Scan for the cell matching the given text and deliver its (X, Y) coordinate at center. 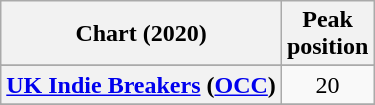
UK Indie Breakers (OCC) (142, 85)
Peakposition (327, 34)
Chart (2020) (142, 34)
20 (327, 85)
